Scan for the cell matching the given text and deliver its [X, Y] coordinate at center. 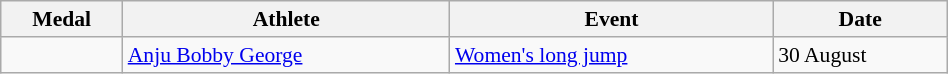
30 August [860, 55]
Event [612, 19]
Anju Bobby George [286, 55]
Date [860, 19]
Women's long jump [612, 55]
Medal [62, 19]
Athlete [286, 19]
